Provide the (X, Y) coordinate of the cell's center where the given text is located.  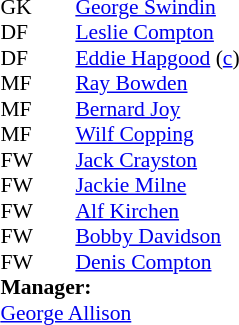
Manager: (120, 287)
Leslie Compton (157, 33)
Wilf Copping (157, 135)
Bernard Joy (157, 109)
Denis Compton (157, 262)
Alf Kirchen (157, 211)
Eddie Hapgood (c) (157, 58)
Jackie Milne (157, 185)
Ray Bowden (157, 83)
Jack Crayston (157, 160)
Bobby Davidson (157, 237)
